Provide the (X, Y) coordinate of the cell's center where the given text is located.  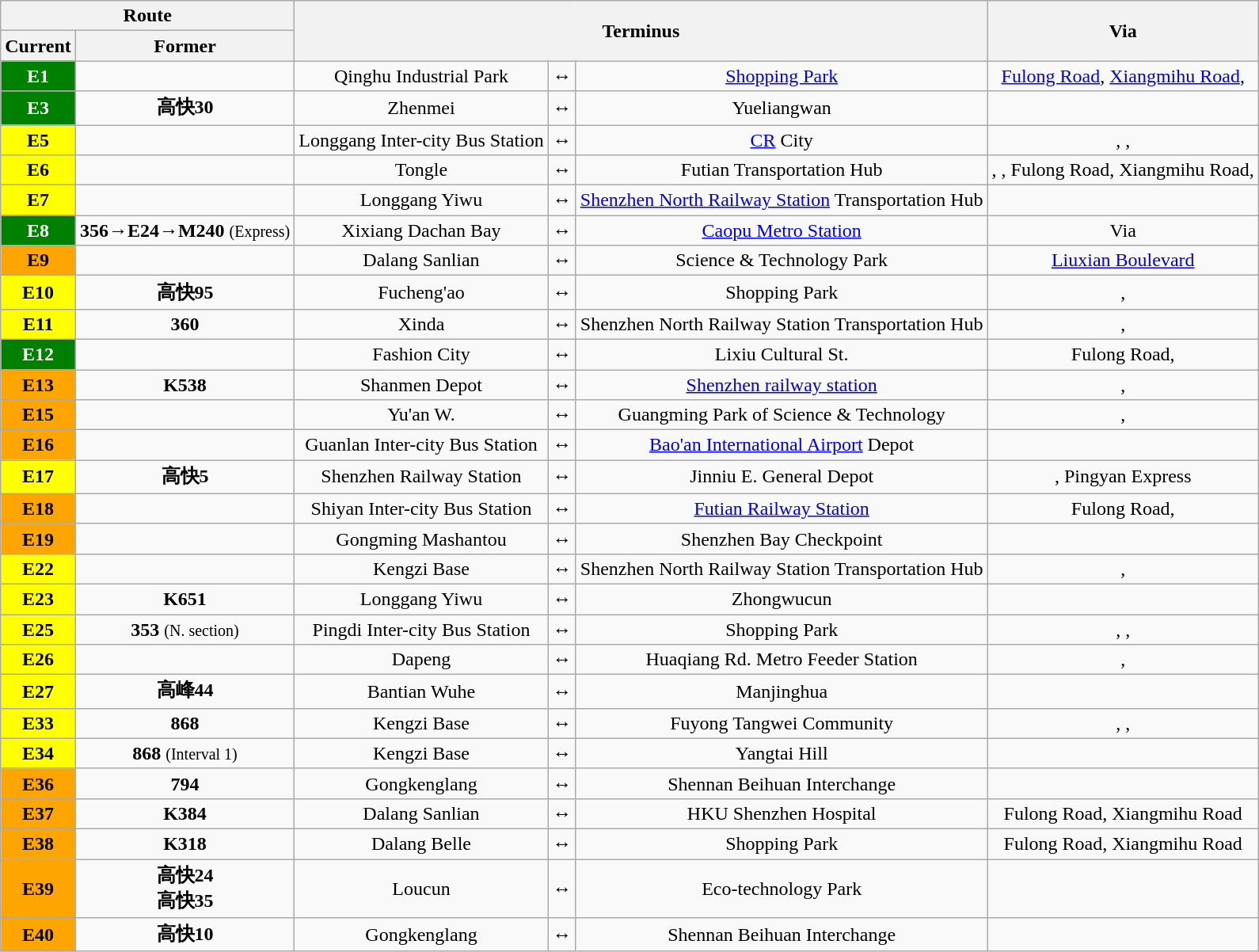
E11 (38, 324)
Manjinghua (782, 692)
Guanlan Inter-city Bus Station (421, 445)
Jinniu E. General Depot (782, 477)
E26 (38, 660)
HKU Shenzhen Hospital (782, 813)
Current (38, 46)
Former (184, 46)
Bantian Wuhe (421, 692)
K538 (184, 384)
Shenzhen railway station (782, 384)
Fulong Road, Xiangmihu Road, (1123, 76)
E16 (38, 445)
Longgang Inter-city Bus Station (421, 140)
, , Fulong Road, Xiangmihu Road, (1123, 170)
Zhenmei (421, 108)
Loucun (421, 888)
Liuxian Boulevard (1123, 261)
Guangming Park of Science & Technology (782, 415)
E13 (38, 384)
Terminus (641, 31)
Xinda (421, 324)
356→E24→M240 (Express) (184, 230)
Xixiang Dachan Bay (421, 230)
E9 (38, 261)
Yangtai Hill (782, 753)
Route (147, 16)
E39 (38, 888)
Shenzhen Railway Station (421, 477)
E5 (38, 140)
794 (184, 783)
E27 (38, 692)
Huaqiang Rd. Metro Feeder Station (782, 660)
高快30 (184, 108)
Fashion City (421, 354)
353 (N. section) (184, 630)
E23 (38, 599)
高快24高快35 (184, 888)
CR City (782, 140)
E22 (38, 569)
Tongle (421, 170)
高峰44 (184, 692)
Dalang Belle (421, 843)
K651 (184, 599)
E15 (38, 415)
E34 (38, 753)
K384 (184, 813)
E18 (38, 508)
Science & Technology Park (782, 261)
E3 (38, 108)
E17 (38, 477)
E1 (38, 76)
E6 (38, 170)
E12 (38, 354)
Pingdi Inter-city Bus Station (421, 630)
Shenzhen Bay Checkpoint (782, 539)
Shanmen Depot (421, 384)
E37 (38, 813)
Shiyan Inter-city Bus Station (421, 508)
高快10 (184, 935)
Yu'an W. (421, 415)
E38 (38, 843)
E8 (38, 230)
Caopu Metro Station (782, 230)
K318 (184, 843)
Futian Railway Station (782, 508)
高快5 (184, 477)
Futian Transportation Hub (782, 170)
Qinghu Industrial Park (421, 76)
E36 (38, 783)
Lixiu Cultural St. (782, 354)
360 (184, 324)
E40 (38, 935)
E7 (38, 200)
E33 (38, 723)
868 (Interval 1) (184, 753)
Fucheng'ao (421, 293)
E25 (38, 630)
Yueliangwan (782, 108)
高快95 (184, 293)
Dapeng (421, 660)
Bao'an International Airport Depot (782, 445)
, Pingyan Express (1123, 477)
Fuyong Tangwei Community (782, 723)
Zhongwucun (782, 599)
Gongming Mashantou (421, 539)
E10 (38, 293)
E19 (38, 539)
868 (184, 723)
Eco-technology Park (782, 888)
